Capture the cell that displays the provided text and extract its [X, Y] central coordinate. 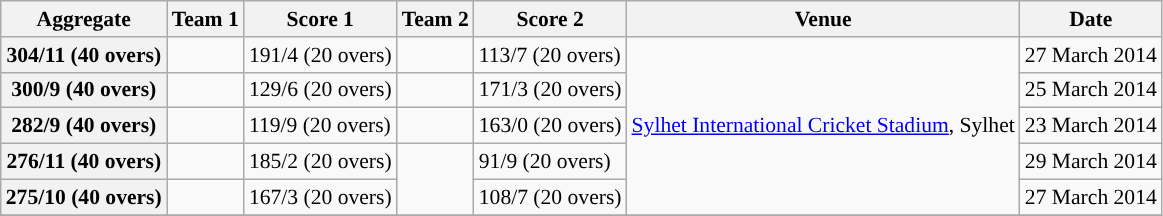
167/3 (20 overs) [320, 197]
191/4 (20 overs) [320, 55]
304/11 (40 overs) [84, 55]
91/9 (20 overs) [550, 162]
23 March 2014 [1091, 126]
Sylhet International Cricket Stadium, Sylhet [824, 126]
300/9 (40 overs) [84, 90]
171/3 (20 overs) [550, 90]
163/0 (20 overs) [550, 126]
Team 1 [206, 19]
Team 2 [436, 19]
Date [1091, 19]
276/11 (40 overs) [84, 162]
129/6 (20 overs) [320, 90]
282/9 (40 overs) [84, 126]
Aggregate [84, 19]
Score 1 [320, 19]
Venue [824, 19]
119/9 (20 overs) [320, 126]
275/10 (40 overs) [84, 197]
113/7 (20 overs) [550, 55]
185/2 (20 overs) [320, 162]
Score 2 [550, 19]
108/7 (20 overs) [550, 197]
25 March 2014 [1091, 90]
29 March 2014 [1091, 162]
